Determine the (x, y) coordinate at the center of the cell enclosing the given text.  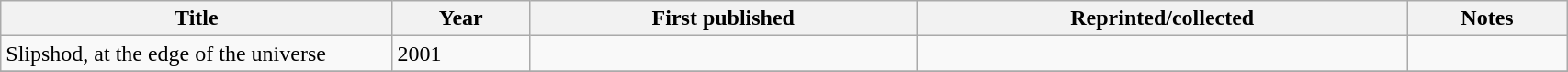
First published (724, 18)
2001 (461, 54)
Title (197, 18)
Reprinted/collected (1162, 18)
Slipshod, at the edge of the universe (197, 54)
Year (461, 18)
Notes (1486, 18)
